Extract the (x, y) coordinate from the center of the cell holding the provided text.  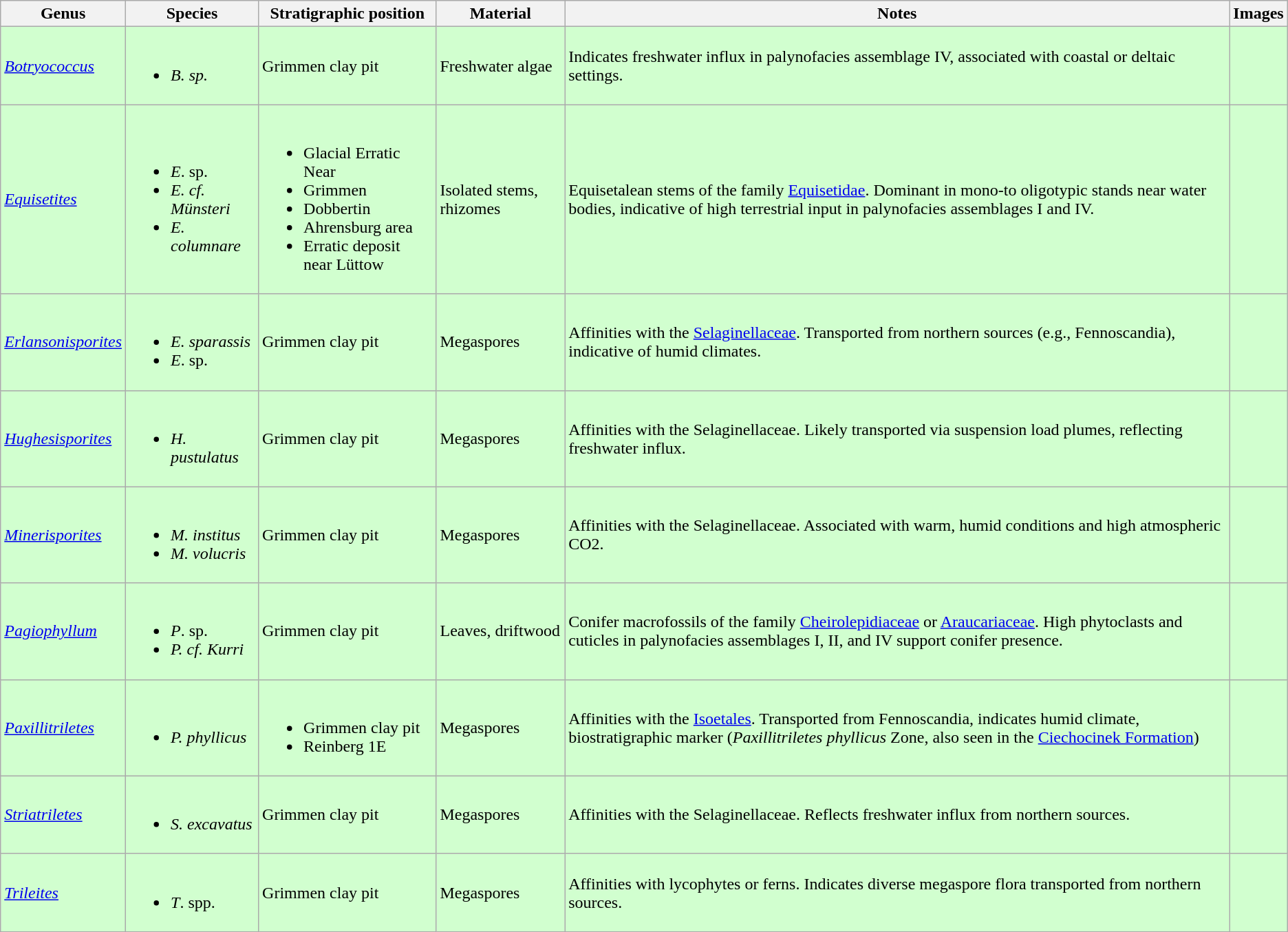
Paxillitriletes (63, 728)
Affinities with the Selaginellaceae. Transported from northern sources (e.g., Fennoscandia), indicative of humid climates. (897, 342)
S. excavatus (193, 815)
E. sparassisE. sp. (193, 342)
Notes (897, 14)
Images (1258, 14)
Minerisporites (63, 535)
P. sp.P. cf. Kurri (193, 631)
Glacial Erratic NearGrimmenDobbertinAhrensburg areaErratic deposit near Lüttow (347, 200)
Stratigraphic position (347, 14)
Affinities with the Selaginellaceae. Associated with warm, humid conditions and high atmospheric CO2. (897, 535)
Affinities with the Selaginellaceae. Likely transported via suspension load plumes, reflecting freshwater influx. (897, 438)
Pagiophyllum (63, 631)
M. institusM. volucris (193, 535)
H. pustulatus (193, 438)
Hughesisporites (63, 438)
B. sp. (193, 66)
Species (193, 14)
Erlansonisporites (63, 342)
Affinities with lycophytes or ferns. Indicates diverse megaspore flora transported from northern sources. (897, 892)
E. sp.E. cf. MünsteriE. columnare (193, 200)
Isolated stems, rhizomes (501, 200)
Botryococcus (63, 66)
P. phyllicus (193, 728)
Material (501, 14)
Indicates freshwater influx in palynofacies assemblage IV, associated with coastal or deltaic settings. (897, 66)
Genus (63, 14)
Trileites (63, 892)
Equisetites (63, 200)
Affinities with the Selaginellaceae. Reflects freshwater influx from northern sources. (897, 815)
T. spp. (193, 892)
Freshwater algae (501, 66)
Striatriletes (63, 815)
Leaves, driftwood (501, 631)
Grimmen clay pitReinberg 1E (347, 728)
